Identify which cell holds the provided text, then report its (x, y) central coordinate. 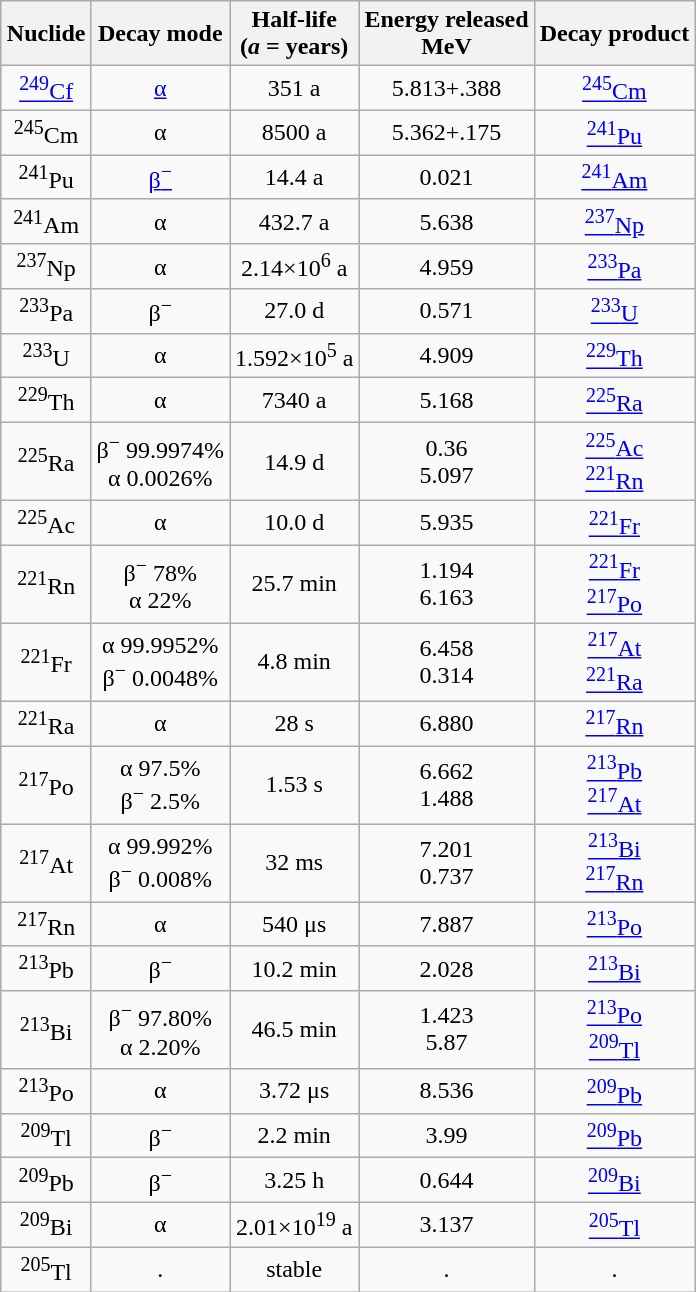
249Cf (46, 88)
0.571 (446, 312)
3.99 (446, 1136)
1.53 s (294, 785)
Decay product (614, 34)
α 97.5% β− 2.5% (160, 785)
213Bi 217Rn (614, 863)
5.168 (446, 400)
225Ac (46, 522)
7.887 (446, 924)
0.644 (446, 1180)
1.592×105 a (294, 356)
3.137 (446, 1224)
225Ac221Rn (614, 461)
Nuclide (46, 34)
Decay mode (160, 34)
213Pb (46, 968)
217At (46, 863)
3.72 μs (294, 1092)
Energy releasedMeV (446, 34)
3.25 h (294, 1180)
221Ra (46, 724)
4.8 min (294, 662)
10.2 min (294, 968)
213Po 209Tl (614, 1030)
32 ms (294, 863)
4.959 (446, 266)
Half-life(a = years) (294, 34)
5.638 (446, 222)
0.365.097 (446, 461)
0.021 (446, 178)
2.028 (446, 968)
25.7 min (294, 584)
217Po (46, 785)
8500 a (294, 132)
540 μs (294, 924)
213Pb 217At (614, 785)
217At221Ra (614, 662)
28 s (294, 724)
221Fr217Po (614, 584)
2.01×1019 a (294, 1224)
221Rn (46, 584)
7.201 0.737 (446, 863)
27.0 d (294, 312)
5.362+.175 (446, 132)
5.935 (446, 522)
β− 99.9974%α 0.0026% (160, 461)
4.909 (446, 356)
α 99.992% β− 0.008% (160, 863)
β− 97.80% α 2.20% (160, 1030)
14.9 d (294, 461)
7340 a (294, 400)
β− 78%α 22% (160, 584)
8.536 (446, 1092)
46.5 min (294, 1030)
2.14×106 a (294, 266)
stable (294, 1270)
5.813+.388 (446, 88)
351 a (294, 88)
1.1946.163 (446, 584)
1.423 5.87 (446, 1030)
432.7 a (294, 222)
6.880 (446, 724)
2.2 min (294, 1136)
6.458 0.314 (446, 662)
14.4 a (294, 178)
α 99.9952% β− 0.0048% (160, 662)
209Tl (46, 1136)
6.6621.488 (446, 785)
10.0 d (294, 522)
